Identify which cell holds the provided text, then report its (X, Y) central coordinate. 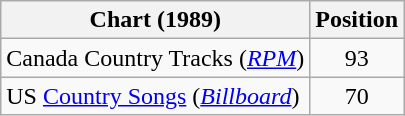
93 (357, 58)
Canada Country Tracks (RPM) (156, 58)
Position (357, 20)
US Country Songs (Billboard) (156, 96)
70 (357, 96)
Chart (1989) (156, 20)
